From the cell containing the given text, extract its center point as (X, Y) coordinate. 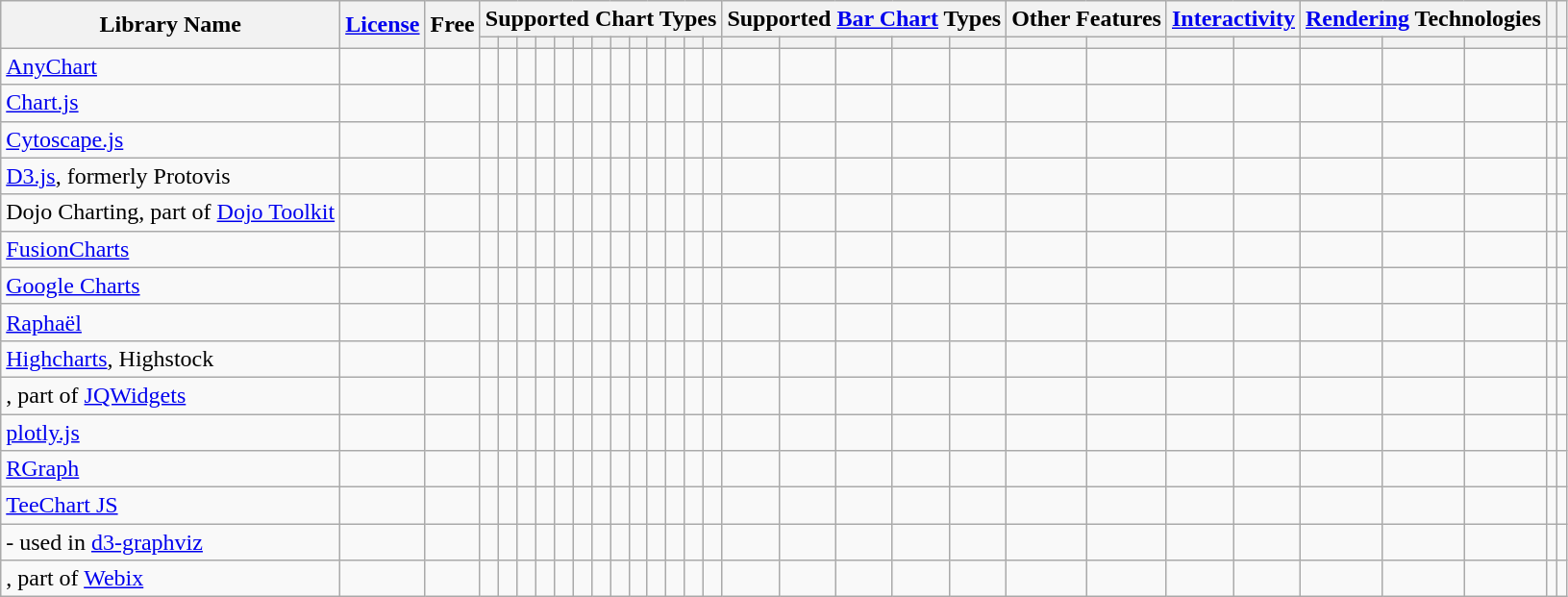
, part of Webix (171, 579)
Raphaël (171, 322)
plotly.js (171, 432)
Supported Bar Chart Types (864, 19)
Dojo Charting, part of Dojo Toolkit (171, 212)
Rendering Technologies (1424, 19)
Other Features (1086, 19)
License (383, 25)
Free (452, 25)
Cytoscape.js (171, 139)
Library Name (171, 25)
, part of JQWidgets (171, 395)
Highcharts, Highstock (171, 359)
TeeChart JS (171, 506)
Chart.js (171, 103)
- used in d3-graphviz (171, 542)
Interactivity (1232, 19)
FusionCharts (171, 249)
D3.js, formerly Protovis (171, 176)
Supported Chart Types (601, 19)
RGraph (171, 469)
Google Charts (171, 286)
AnyChart (171, 66)
